Return the (X, Y) coordinate for the center point of the cell that contains the specified text.  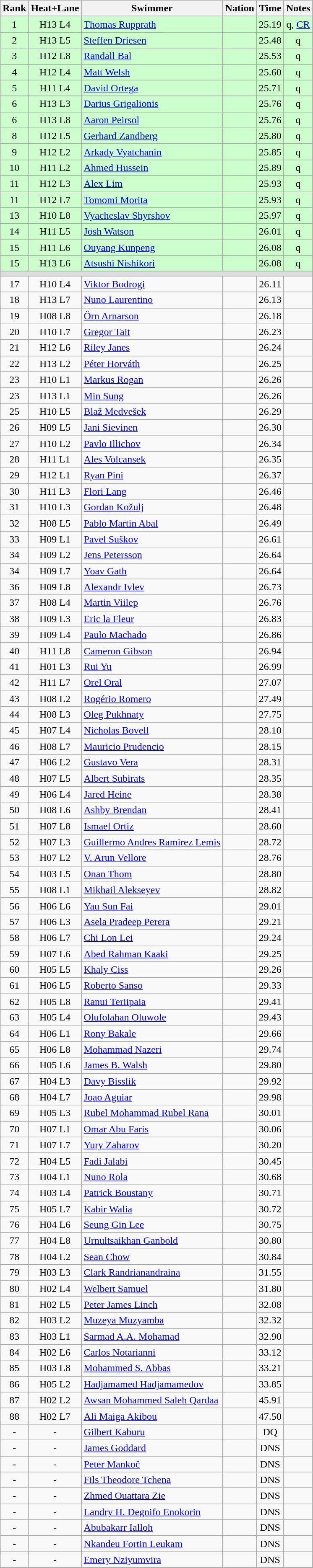
88 (14, 1416)
26.35 (270, 460)
Alexandr Ivlev (152, 587)
Abubakarr Ialloh (152, 1528)
52 (14, 842)
60 (14, 970)
26 (14, 427)
56 (14, 906)
26.25 (270, 364)
29.33 (270, 986)
H12 L4 (55, 72)
Rony Bakale (152, 1033)
H12 L6 (55, 348)
Gustavo Vera (152, 762)
H06 L5 (55, 986)
84 (14, 1352)
Gilbert Kaburu (152, 1432)
Chi Lon Lei (152, 938)
30.20 (270, 1145)
Ahmed Hussein (152, 168)
Mikhail Alekseyev (152, 890)
30.80 (270, 1241)
H04 L3 (55, 1081)
Paulo Machado (152, 635)
22 (14, 364)
25.97 (270, 216)
Rogério Romero (152, 698)
Arkady Vyatchanin (152, 152)
H13 L8 (55, 120)
Viktor Bodrogi (152, 284)
H05 L5 (55, 970)
30.01 (270, 1113)
Mohammed S. Abbas (152, 1368)
H07 L1 (55, 1129)
26.18 (270, 316)
26.37 (270, 475)
47 (14, 762)
Clark Randrianandraina (152, 1273)
q, CR (298, 24)
45 (14, 731)
Fils Theodore Tchena (152, 1480)
26.46 (270, 491)
DQ (270, 1432)
Ouyang Kunpeng (152, 248)
29.80 (270, 1065)
65 (14, 1049)
Tomomi Morita (152, 200)
H07 L5 (55, 778)
H10 L3 (55, 507)
26.30 (270, 427)
H13 L5 (55, 40)
71 (14, 1145)
H08 L8 (55, 316)
26.48 (270, 507)
25.60 (270, 72)
29.66 (270, 1033)
H09 L7 (55, 571)
20 (14, 332)
V. Arun Vellore (152, 858)
32.08 (270, 1305)
26.94 (270, 651)
41 (14, 666)
H12 L1 (55, 475)
Randall Bal (152, 56)
Olufolahan Oluwole (152, 1018)
28.60 (270, 826)
H08 L6 (55, 810)
Vyacheslav Shyrshov (152, 216)
14 (14, 232)
26.34 (270, 444)
H13 L6 (55, 263)
Albert Subirats (152, 778)
Josh Watson (152, 232)
17 (14, 284)
H11 L2 (55, 168)
H04 L1 (55, 1177)
Sarmad A.A. Mohamad (152, 1336)
Landry H. Degnifo Enokorin (152, 1512)
26.29 (270, 411)
H13 L1 (55, 395)
9 (14, 152)
26.24 (270, 348)
25.53 (270, 56)
30.68 (270, 1177)
H11 L3 (55, 491)
Flori Lang (152, 491)
37 (14, 603)
77 (14, 1241)
29.26 (270, 970)
72 (14, 1161)
Alex Lim (152, 183)
28.72 (270, 842)
33 (14, 539)
26.73 (270, 587)
30.75 (270, 1225)
H02 L6 (55, 1352)
H06 L2 (55, 762)
James Goddard (152, 1448)
4 (14, 72)
H12 L2 (55, 152)
Nuno Rola (152, 1177)
30.84 (270, 1257)
Nuno Laurentino (152, 300)
Gerhard Zandberg (152, 136)
H10 L2 (55, 444)
33.21 (270, 1368)
H07 L7 (55, 1145)
Markus Rogan (152, 380)
26.23 (270, 332)
45.91 (270, 1400)
Nicholas Bovell (152, 731)
H03 L8 (55, 1368)
50 (14, 810)
46 (14, 747)
Patrick Boustany (152, 1193)
Notes (298, 8)
H05 L7 (55, 1209)
Eric la Fleur (152, 619)
28.82 (270, 890)
Sean Chow (152, 1257)
29.74 (270, 1049)
25.89 (270, 168)
Ryan Pini (152, 475)
28.76 (270, 858)
30.71 (270, 1193)
Mohammad Nazeri (152, 1049)
82 (14, 1320)
H08 L5 (55, 523)
Mauricio Prudencio (152, 747)
43 (14, 698)
Heat+Lane (55, 8)
Swimmer (152, 8)
Min Sung (152, 395)
Urnultsaikhan Ganbold (152, 1241)
29.41 (270, 1002)
Time (270, 8)
10 (14, 168)
Orel Oral (152, 682)
53 (14, 858)
59 (14, 954)
David Ortega (152, 88)
H12 L3 (55, 183)
85 (14, 1368)
H10 L7 (55, 332)
Steffen Driesen (152, 40)
Thomas Rupprath (152, 24)
26.83 (270, 619)
28 (14, 460)
H06 L4 (55, 794)
Atsushi Nishikori (152, 263)
26.49 (270, 523)
H13 L4 (55, 24)
H11 L4 (55, 88)
Jani Sievinen (152, 427)
30.72 (270, 1209)
80 (14, 1289)
61 (14, 986)
78 (14, 1257)
Carlos Notarianni (152, 1352)
Blaž Medvešek (152, 411)
Ali Maiga Akibou (152, 1416)
H05 L4 (55, 1018)
75 (14, 1209)
H11 L1 (55, 460)
H12 L5 (55, 136)
H10 L4 (55, 284)
28.35 (270, 778)
30 (14, 491)
67 (14, 1081)
Riley Janes (152, 348)
H10 L8 (55, 216)
8 (14, 136)
27.07 (270, 682)
81 (14, 1305)
H08 L2 (55, 698)
Ranui Teriipaia (152, 1002)
H09 L8 (55, 587)
Zhmed Ouattara Zie (152, 1496)
H03 L4 (55, 1193)
Pablo Martin Abal (152, 523)
H11 L7 (55, 682)
28.31 (270, 762)
79 (14, 1273)
29.01 (270, 906)
H12 L7 (55, 200)
Gordan Kožulj (152, 507)
Omar Abu Faris (152, 1129)
26.76 (270, 603)
Rubel Mohammad Rubel Rana (152, 1113)
29.21 (270, 922)
47.50 (270, 1416)
26.99 (270, 666)
18 (14, 300)
H06 L1 (55, 1033)
Péter Horváth (152, 364)
Yury Zaharov (152, 1145)
68 (14, 1097)
H04 L8 (55, 1241)
62 (14, 1002)
James B. Walsh (152, 1065)
Ismael Ortiz (152, 826)
H09 L4 (55, 635)
38 (14, 619)
Matt Welsh (152, 72)
H04 L2 (55, 1257)
Yoav Gath (152, 571)
76 (14, 1225)
26.86 (270, 635)
70 (14, 1129)
H09 L1 (55, 539)
H07 L8 (55, 826)
H08 L1 (55, 890)
H06 L7 (55, 938)
83 (14, 1336)
29.92 (270, 1081)
Awsan Mohammed Saleh Qardaa (152, 1400)
25.85 (270, 152)
5 (14, 88)
25.71 (270, 88)
48 (14, 778)
H06 L6 (55, 906)
H07 L4 (55, 731)
Gregor Tait (152, 332)
63 (14, 1018)
H09 L3 (55, 619)
1 (14, 24)
30.45 (270, 1161)
31.55 (270, 1273)
Kabir Walia (152, 1209)
49 (14, 794)
Fadi Jalabi (152, 1161)
H11 L6 (55, 248)
Martin Viilep (152, 603)
H02 L2 (55, 1400)
Asela Pradeep Perera (152, 922)
Seung Gin Lee (152, 1225)
H03 L3 (55, 1273)
H02 L4 (55, 1289)
Ashby Brendan (152, 810)
H09 L5 (55, 427)
Peter Mankoč (152, 1464)
H03 L5 (55, 874)
51 (14, 826)
32.90 (270, 1336)
Ales Volcansek (152, 460)
27.49 (270, 698)
H05 L2 (55, 1384)
Peter James Linch (152, 1305)
28.15 (270, 747)
26.13 (270, 300)
29.24 (270, 938)
Rui Yu (152, 666)
H04 L6 (55, 1225)
27.75 (270, 715)
66 (14, 1065)
2 (14, 40)
86 (14, 1384)
31 (14, 507)
Abed Rahman Kaaki (152, 954)
29.98 (270, 1097)
H10 L1 (55, 380)
H04 L7 (55, 1097)
H04 L5 (55, 1161)
H12 L8 (55, 56)
28.10 (270, 731)
Rank (14, 8)
25.19 (270, 24)
H05 L6 (55, 1065)
H08 L7 (55, 747)
Guillermo Andres Ramirez Lemis (152, 842)
Welbert Samuel (152, 1289)
54 (14, 874)
Joao Aguiar (152, 1097)
H03 L2 (55, 1320)
H11 L5 (55, 232)
Nkandeu Fortin Leukam (152, 1544)
55 (14, 890)
87 (14, 1400)
Oleg Pukhnaty (152, 715)
Emery Nziyumvira (152, 1560)
25 (14, 411)
26.01 (270, 232)
Nation (240, 8)
28.41 (270, 810)
Pavel Suškov (152, 539)
28.80 (270, 874)
Muzeya Muzyamba (152, 1320)
Hadjamamed Hadjamamedov (152, 1384)
19 (14, 316)
26.11 (270, 284)
H09 L2 (55, 555)
73 (14, 1177)
Yau Sun Fai (152, 906)
H01 L3 (55, 666)
Khaly Ciss (152, 970)
27 (14, 444)
74 (14, 1193)
H03 L1 (55, 1336)
Roberto Sanso (152, 986)
H13 L2 (55, 364)
29.25 (270, 954)
H05 L8 (55, 1002)
32.32 (270, 1320)
H05 L3 (55, 1113)
25.80 (270, 136)
32 (14, 523)
Cameron Gibson (152, 651)
H07 L6 (55, 954)
44 (14, 715)
64 (14, 1033)
42 (14, 682)
Pavlo Illichov (152, 444)
69 (14, 1113)
30.06 (270, 1129)
H10 L5 (55, 411)
H02 L7 (55, 1416)
H07 L3 (55, 842)
Davy Bisslik (152, 1081)
H07 L2 (55, 858)
26.61 (270, 539)
H11 L8 (55, 651)
H02 L5 (55, 1305)
H08 L3 (55, 715)
31.80 (270, 1289)
H08 L4 (55, 603)
13 (14, 216)
36 (14, 587)
H06 L3 (55, 922)
Onan Thom (152, 874)
Darius Grigalionis (152, 104)
H13 L7 (55, 300)
28.38 (270, 794)
H06 L8 (55, 1049)
29 (14, 475)
58 (14, 938)
40 (14, 651)
Jared Heine (152, 794)
3 (14, 56)
21 (14, 348)
33.12 (270, 1352)
39 (14, 635)
H13 L3 (55, 104)
25.48 (270, 40)
Jens Petersson (152, 555)
33.85 (270, 1384)
Aaron Peirsol (152, 120)
57 (14, 922)
Örn Arnarson (152, 316)
29.43 (270, 1018)
